Return the [x, y] coordinate for the center point of the cell that contains the specified text.  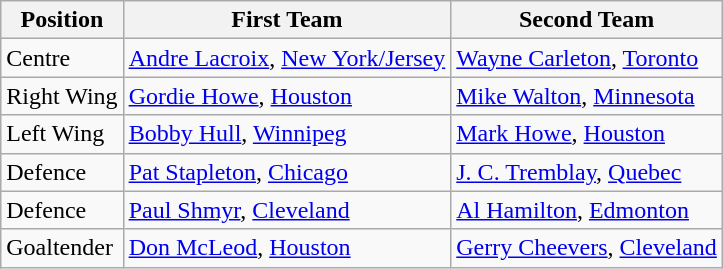
Right Wing [62, 96]
Mark Howe, Houston [587, 134]
Andre Lacroix, New York/Jersey [287, 58]
Gordie Howe, Houston [287, 96]
Centre [62, 58]
Bobby Hull, Winnipeg [287, 134]
Second Team [587, 20]
Position [62, 20]
Don McLeod, Houston [287, 248]
Goaltender [62, 248]
Wayne Carleton, Toronto [587, 58]
Left Wing [62, 134]
Paul Shmyr, Cleveland [287, 210]
Pat Stapleton, Chicago [287, 172]
Gerry Cheevers, Cleveland [587, 248]
J. C. Tremblay, Quebec [587, 172]
First Team [287, 20]
Al Hamilton, Edmonton [587, 210]
Mike Walton, Minnesota [587, 96]
